Return the (X, Y) coordinate for the center point of the cell that contains the specified text.  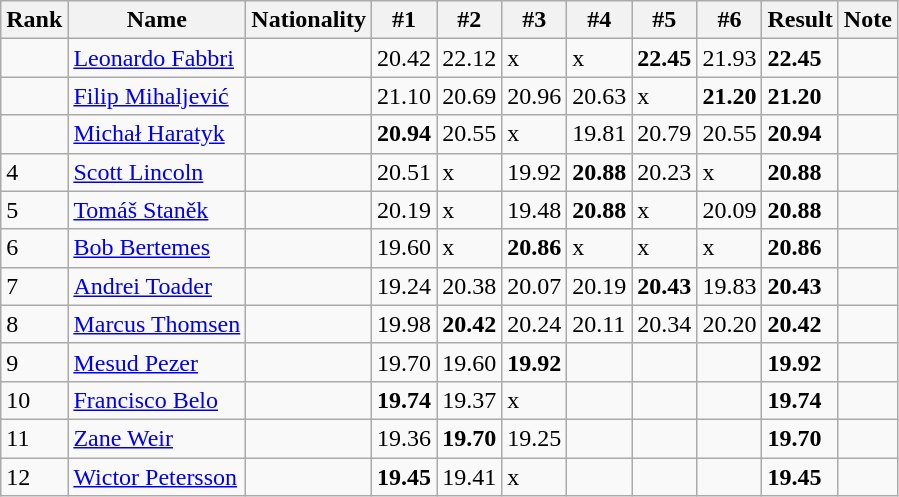
Nationality (309, 20)
19.24 (404, 286)
Wictor Petersson (157, 477)
19.83 (730, 286)
19.98 (404, 324)
#1 (404, 20)
20.63 (600, 96)
20.51 (404, 172)
Michał Haratyk (157, 134)
Marcus Thomsen (157, 324)
20.07 (534, 286)
19.25 (534, 438)
20.38 (470, 286)
12 (34, 477)
19.81 (600, 134)
20.24 (534, 324)
19.48 (534, 210)
11 (34, 438)
7 (34, 286)
Andrei Toader (157, 286)
4 (34, 172)
#3 (534, 20)
8 (34, 324)
Bob Bertemes (157, 248)
20.34 (664, 324)
Leonardo Fabbri (157, 58)
Tomáš Staněk (157, 210)
20.69 (470, 96)
Filip Mihaljević (157, 96)
6 (34, 248)
20.11 (600, 324)
22.12 (470, 58)
20.79 (664, 134)
#4 (600, 20)
#2 (470, 20)
Name (157, 20)
Result (800, 20)
Mesud Pezer (157, 362)
19.41 (470, 477)
20.09 (730, 210)
21.93 (730, 58)
Scott Lincoln (157, 172)
Rank (34, 20)
5 (34, 210)
21.10 (404, 96)
20.20 (730, 324)
19.36 (404, 438)
20.96 (534, 96)
20.23 (664, 172)
9 (34, 362)
Francisco Belo (157, 400)
Zane Weir (157, 438)
#6 (730, 20)
#5 (664, 20)
10 (34, 400)
19.37 (470, 400)
Note (868, 20)
